Scan for the cell matching the given text and deliver its [x, y] coordinate at center. 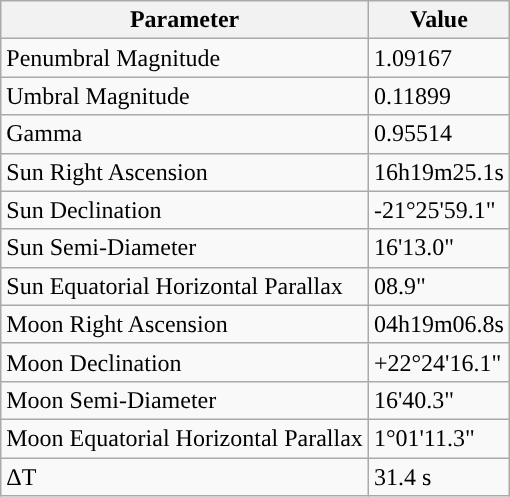
0.11899 [438, 96]
Moon Semi-Diameter [185, 400]
1°01'11.3" [438, 438]
Sun Right Ascension [185, 172]
Umbral Magnitude [185, 96]
-21°25'59.1" [438, 210]
Gamma [185, 134]
Parameter [185, 20]
1.09167 [438, 58]
Value [438, 20]
Sun Equatorial Horizontal Parallax [185, 286]
Penumbral Magnitude [185, 58]
Moon Right Ascension [185, 324]
16h19m25.1s [438, 172]
31.4 s [438, 477]
16'13.0" [438, 248]
Moon Declination [185, 362]
Sun Declination [185, 210]
+22°24'16.1" [438, 362]
Moon Equatorial Horizontal Parallax [185, 438]
08.9" [438, 286]
16'40.3" [438, 400]
04h19m06.8s [438, 324]
ΔT [185, 477]
0.95514 [438, 134]
Sun Semi-Diameter [185, 248]
